Search for the cell housing the specified text and yield its (x, y) center coordinate. 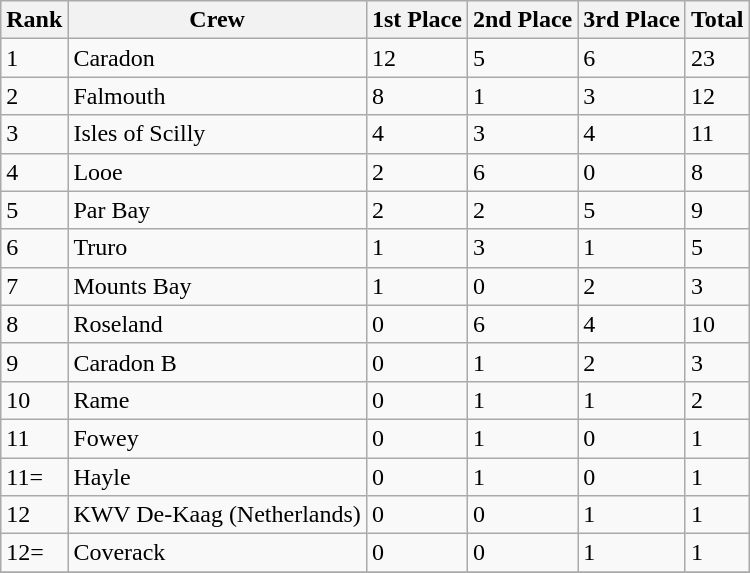
Hayle (217, 477)
Roseland (217, 324)
2nd Place (522, 20)
Crew (217, 20)
Rank (34, 20)
Mounts Bay (217, 286)
Caradon B (217, 362)
Total (717, 20)
3rd Place (632, 20)
Par Bay (217, 210)
23 (717, 58)
Caradon (217, 58)
KWV De-Kaag (Netherlands) (217, 515)
11= (34, 477)
Rame (217, 400)
1st Place (416, 20)
Falmouth (217, 96)
Fowey (217, 438)
Coverack (217, 553)
7 (34, 286)
12= (34, 553)
Isles of Scilly (217, 134)
Looe (217, 172)
Truro (217, 248)
